Extract the [x, y] coordinate from the center of the cell holding the provided text.  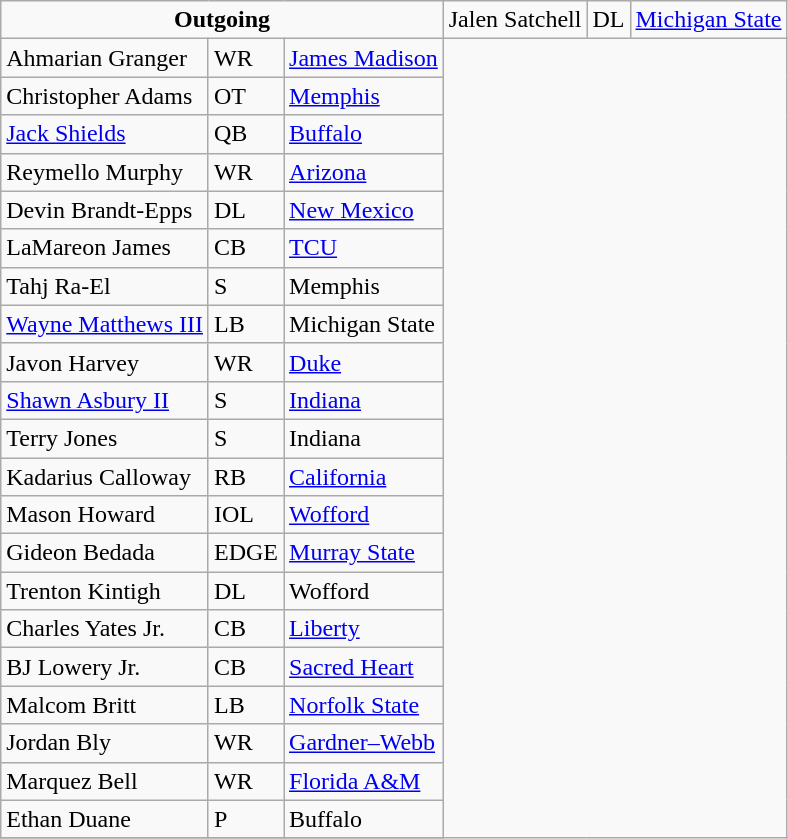
Javon Harvey [105, 362]
QB [246, 134]
Jordan Bly [105, 743]
Malcom Britt [105, 705]
California [364, 477]
Reymello Murphy [105, 172]
Shawn Asbury II [105, 400]
James Madison [364, 58]
Sacred Heart [364, 667]
Wayne Matthews III [105, 324]
Mason Howard [105, 515]
Ahmarian Granger [105, 58]
Tahj Ra-El [105, 286]
Gardner–Webb [364, 743]
New Mexico [364, 210]
Jalen Satchell [515, 20]
BJ Lowery Jr. [105, 667]
EDGE [246, 553]
Terry Jones [105, 438]
Gideon Bedada [105, 553]
OT [246, 96]
Ethan Duane [105, 819]
Norfolk State [364, 705]
Duke [364, 362]
Outgoing [222, 20]
Arizona [364, 172]
IOL [246, 515]
Murray State [364, 553]
Jack Shields [105, 134]
Charles Yates Jr. [105, 629]
Florida A&M [364, 781]
Marquez Bell [105, 781]
Christopher Adams [105, 96]
TCU [364, 248]
Devin Brandt-Epps [105, 210]
LaMareon James [105, 248]
Liberty [364, 629]
P [246, 819]
Kadarius Calloway [105, 477]
Trenton Kintigh [105, 591]
RB [246, 477]
